Capture the cell that displays the provided text and extract its [X, Y] central coordinate. 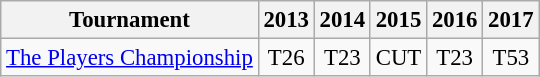
The Players Championship [130, 58]
T26 [286, 58]
CUT [398, 58]
2014 [342, 20]
2013 [286, 20]
2015 [398, 20]
2017 [511, 20]
2016 [455, 20]
T53 [511, 58]
Tournament [130, 20]
